Output the [X, Y] coordinate of the center of the cell containing the given text.  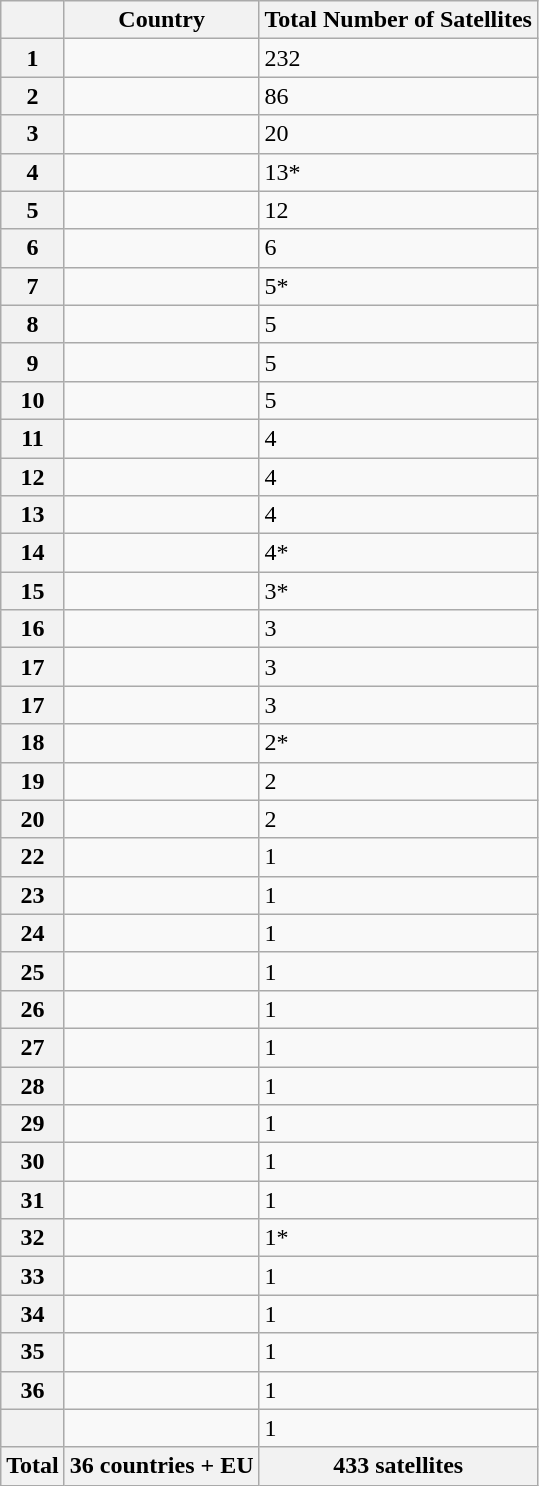
86 [398, 96]
9 [33, 362]
32 [33, 1238]
7 [33, 286]
26 [33, 1009]
30 [33, 1162]
Country [162, 20]
8 [33, 324]
5* [398, 286]
16 [33, 629]
31 [33, 1200]
13* [398, 172]
19 [33, 781]
35 [33, 1352]
33 [33, 1276]
27 [33, 1047]
23 [33, 895]
14 [33, 553]
3* [398, 591]
36 [33, 1390]
Total Number of Satellites [398, 20]
11 [33, 438]
13 [33, 515]
28 [33, 1085]
15 [33, 591]
22 [33, 857]
433 satellites [398, 1466]
29 [33, 1124]
1* [398, 1238]
4* [398, 553]
36 countries + EU [162, 1466]
34 [33, 1314]
25 [33, 971]
2* [398, 743]
18 [33, 743]
10 [33, 400]
24 [33, 933]
232 [398, 58]
Total [33, 1466]
